Pinpoint the cell where the given text exists, returning its (x, y) midpoint coordinate. 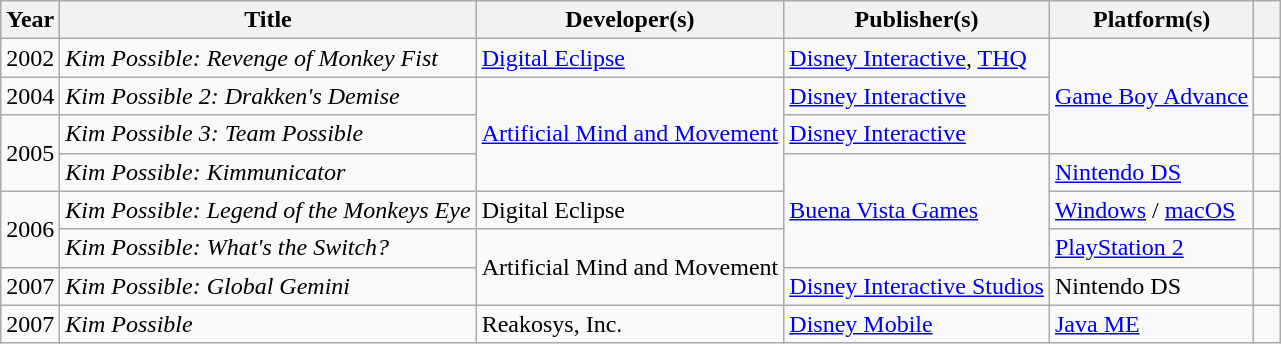
Kim Possible: Kimmunicator (268, 172)
2005 (30, 153)
Buena Vista Games (917, 210)
Publisher(s) (917, 20)
Kim Possible: Revenge of Monkey Fist (268, 58)
Platform(s) (1151, 20)
Game Boy Advance (1151, 96)
Kim Possible (268, 324)
Disney Interactive, THQ (917, 58)
2002 (30, 58)
Kim Possible: Legend of the Monkeys Eye (268, 210)
2004 (30, 96)
2006 (30, 229)
Year (30, 20)
Java ME (1151, 324)
PlayStation 2 (1151, 248)
Disney Mobile (917, 324)
Kim Possible: What's the Switch? (268, 248)
Windows / macOS (1151, 210)
Kim Possible 3: Team Possible (268, 134)
Disney Interactive Studios (917, 286)
Kim Possible 2: Drakken's Demise (268, 96)
Reakosys, Inc. (630, 324)
Title (268, 20)
Developer(s) (630, 20)
Kim Possible: Global Gemini (268, 286)
